Return the [x, y] coordinate for the center point of the cell that contains the specified text.  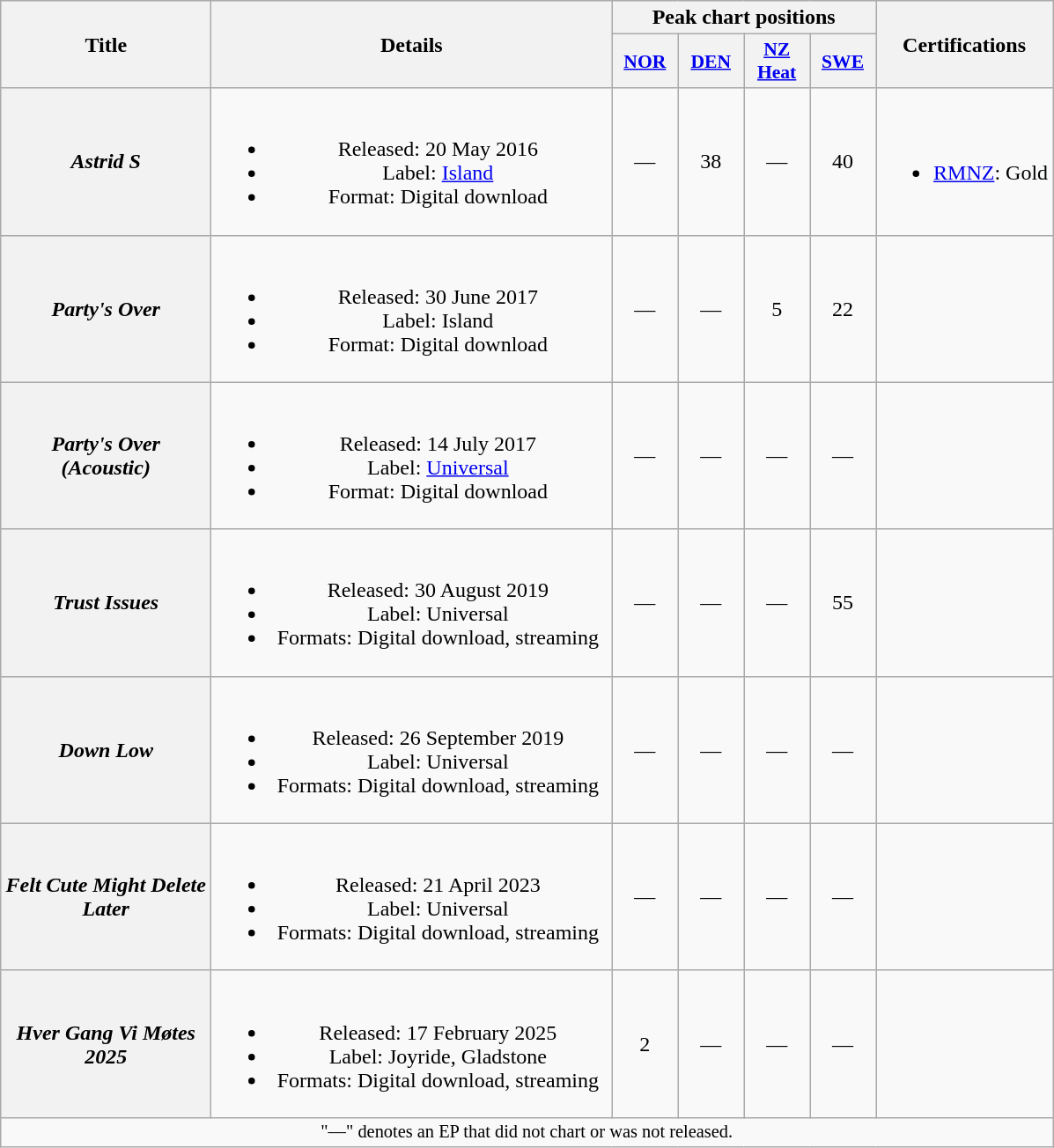
Certifications [963, 44]
Peak chart positions [744, 18]
Trust Issues [106, 602]
NOR [645, 62]
"—" denotes an EP that did not chart or was not released. [527, 1132]
55 [844, 602]
Details [412, 44]
Down Low [106, 750]
Released: 21 April 2023Label: UniversalFormats: Digital download, streaming [412, 896]
5 [777, 308]
Released: 26 September 2019Label: UniversalFormats: Digital download, streaming [412, 750]
Released: 30 June 2017Label: IslandFormat: Digital download [412, 308]
Astrid S [106, 162]
Released: 17 February 2025Label: Joyride, GladstoneFormats: Digital download, streaming [412, 1044]
2 [645, 1044]
Released: 14 July 2017Label: UniversalFormat: Digital download [412, 456]
SWE [844, 62]
Felt Cute Might Delete Later [106, 896]
DEN [711, 62]
Party's Over [106, 308]
38 [711, 162]
Title [106, 44]
Party's Over (Acoustic) [106, 456]
40 [844, 162]
Released: 30 August 2019Label: UniversalFormats: Digital download, streaming [412, 602]
Hver Gang Vi Møtes 2025 [106, 1044]
RMNZ: Gold [963, 162]
22 [844, 308]
NZHeat [777, 62]
Released: 20 May 2016Label: IslandFormat: Digital download [412, 162]
